Determine the [x, y] coordinate at the center of the cell enclosing the given text.  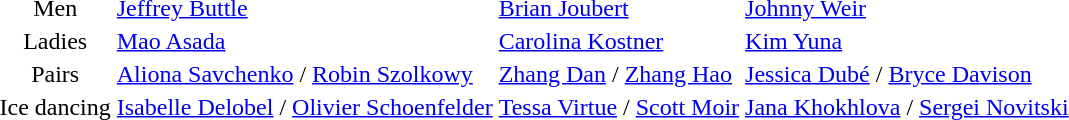
Carolina Kostner [618, 41]
Zhang Dan / Zhang Hao [618, 74]
Aliona Savchenko / Robin Szolkowy [304, 74]
Mao Asada [304, 41]
